Determine the (x, y) coordinate at the center of the cell enclosing the given text.  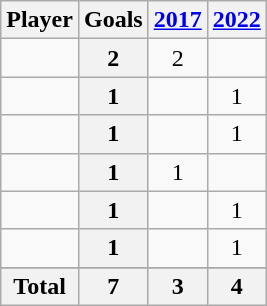
Player (40, 20)
2022 (236, 20)
4 (236, 286)
Total (40, 286)
3 (178, 286)
7 (113, 286)
2017 (178, 20)
Goals (113, 20)
